Locate the cell with the specified text and output its (X, Y) center coordinate. 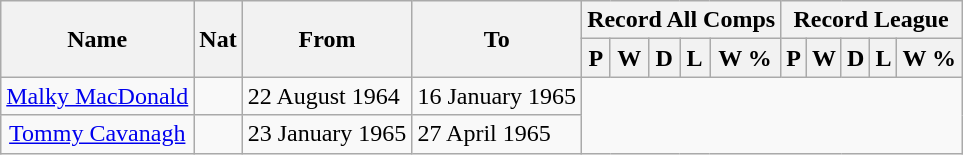
16 January 1965 (497, 96)
22 August 1964 (327, 96)
Tommy Cavanagh (98, 134)
27 April 1965 (497, 134)
From (327, 39)
Nat (218, 39)
Record League (872, 20)
23 January 1965 (327, 134)
Record All Comps (682, 20)
Malky MacDonald (98, 96)
To (497, 39)
Name (98, 39)
